Capture the cell that displays the provided text and extract its [X, Y] central coordinate. 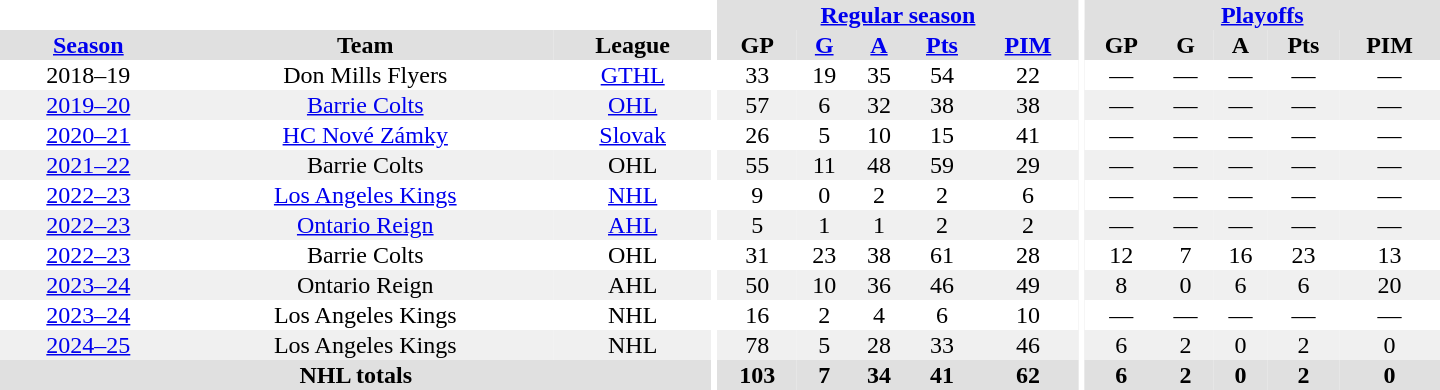
32 [880, 105]
49 [1028, 285]
2024–25 [88, 345]
Season [88, 45]
11 [824, 165]
12 [1121, 255]
2019–20 [88, 105]
61 [942, 255]
50 [758, 285]
35 [880, 75]
2021–22 [88, 165]
19 [824, 75]
Slovak [633, 135]
48 [880, 165]
9 [758, 195]
2018–19 [88, 75]
2020–21 [88, 135]
26 [758, 135]
NHL totals [356, 375]
HC Nové Zámky [366, 135]
Regular season [898, 15]
Don Mills Flyers [366, 75]
54 [942, 75]
Playoffs [1262, 15]
34 [880, 375]
15 [942, 135]
13 [1390, 255]
8 [1121, 285]
Team [366, 45]
59 [942, 165]
29 [1028, 165]
4 [880, 315]
55 [758, 165]
22 [1028, 75]
36 [880, 285]
League [633, 45]
78 [758, 345]
62 [1028, 375]
GTHL [633, 75]
103 [758, 375]
20 [1390, 285]
31 [758, 255]
57 [758, 105]
